From the cell containing the given text, extract its center point as [X, Y] coordinate. 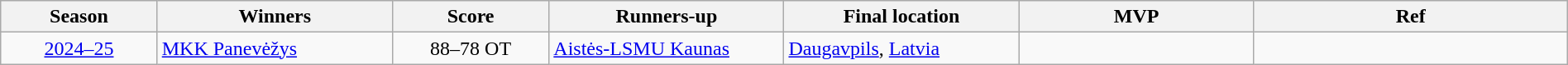
Final location [901, 17]
Runners-up [667, 17]
MVP [1136, 17]
Season [79, 17]
Winners [275, 17]
MKK Panevėžys [275, 48]
Ref [1411, 17]
2024–25 [79, 48]
88–78 OT [470, 48]
Aistės-LSMU Kaunas [667, 48]
Daugavpils, Latvia [901, 48]
Score [470, 17]
